For the text-containing cell, return its midpoint in [X, Y] coordinate format. 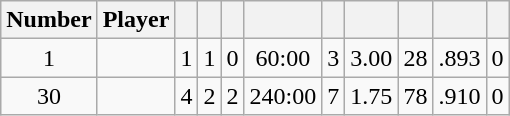
28 [416, 58]
4 [186, 96]
1.75 [372, 96]
60:00 [283, 58]
.910 [460, 96]
30 [49, 96]
3 [334, 58]
7 [334, 96]
Player [136, 20]
78 [416, 96]
240:00 [283, 96]
Number [49, 20]
3.00 [372, 58]
.893 [460, 58]
